Search for the cell housing the specified text and yield its (x, y) center coordinate. 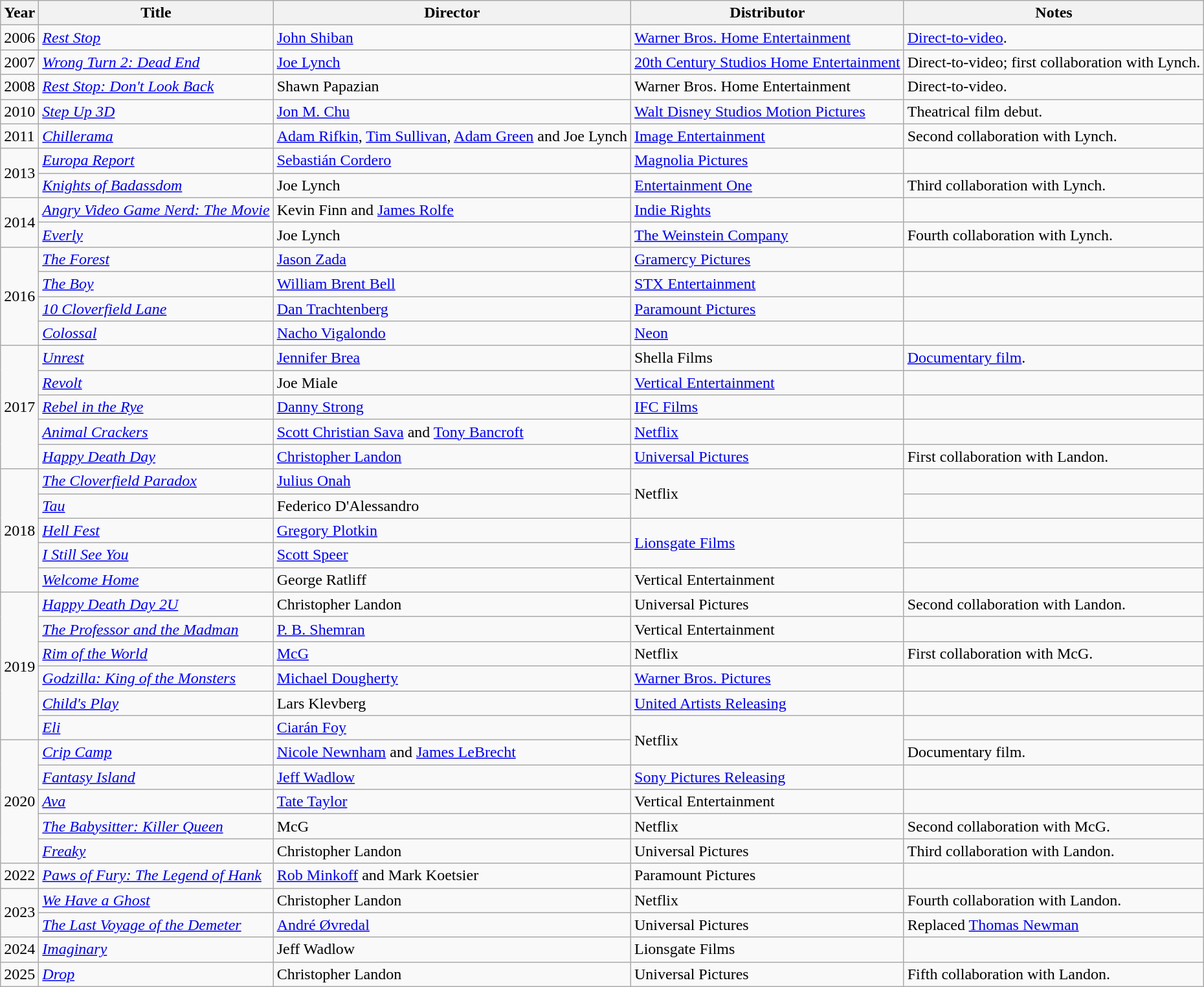
Shawn Papazian (452, 87)
Scott Christian Sava and Tony Bancroft (452, 432)
STX Entertainment (768, 284)
United Artists Releasing (768, 703)
Rim of the World (156, 653)
Federico D'Alessandro (452, 506)
The Boy (156, 284)
2025 (19, 974)
Ciarán Foy (452, 728)
Sebastián Cordero (452, 161)
Director (452, 13)
John Shiban (452, 38)
Neon (768, 334)
Rest Stop (156, 38)
Magnolia Pictures (768, 161)
Shella Films (768, 358)
Happy Death Day (156, 457)
Tau (156, 506)
Chillerama (156, 136)
Third collaboration with Landon. (1054, 851)
Replaced Thomas Newman (1054, 925)
William Brent Bell (452, 284)
Distributor (768, 13)
2013 (19, 173)
Second collaboration with Lynch. (1054, 136)
We Have a Ghost (156, 900)
2019 (19, 666)
2022 (19, 876)
Indie Rights (768, 210)
The Weinstein Company (768, 234)
2011 (19, 136)
Everly (156, 234)
Fantasy Island (156, 777)
Child's Play (156, 703)
The Forest (156, 259)
The Cloverfield Paradox (156, 481)
2024 (19, 949)
Direct-to-video; first collaboration with Lynch. (1054, 62)
Wrong Turn 2: Dead End (156, 62)
Title (156, 13)
Ava (156, 802)
2018 (19, 530)
First collaboration with McG. (1054, 653)
Rob Minkoff and Mark Koetsier (452, 876)
The Professor and the Madman (156, 629)
Theatrical film debut. (1054, 111)
Rest Stop: Don't Look Back (156, 87)
Jennifer Brea (452, 358)
Danny Strong (452, 407)
2006 (19, 38)
Angry Video Game Nerd: The Movie (156, 210)
The Babysitter: Killer Queen (156, 826)
First collaboration with Landon. (1054, 457)
Third collaboration with Lynch. (1054, 185)
2020 (19, 802)
Animal Crackers (156, 432)
2010 (19, 111)
Adam Rifkin, Tim Sullivan, Adam Green and Joe Lynch (452, 136)
Paws of Fury: The Legend of Hank (156, 876)
The Last Voyage of the Demeter (156, 925)
Fifth collaboration with Landon. (1054, 974)
2008 (19, 87)
20th Century Studios Home Entertainment (768, 62)
Nicole Newnham and James LeBrecht (452, 753)
Michael Dougherty (452, 678)
Walt Disney Studios Motion Pictures (768, 111)
Nacho Vigalondo (452, 334)
Welcome Home (156, 580)
André Øvredal (452, 925)
Fourth collaboration with Landon. (1054, 900)
2023 (19, 913)
Jason Zada (452, 259)
2014 (19, 222)
2007 (19, 62)
Knights of Badassdom (156, 185)
Scott Speer (452, 555)
2017 (19, 407)
Year (19, 13)
Step Up 3D (156, 111)
2016 (19, 296)
Godzilla: King of the Monsters (156, 678)
Unrest (156, 358)
George Ratliff (452, 580)
Gregory Plotkin (452, 530)
Hell Fest (156, 530)
10 Cloverfield Lane (156, 309)
Entertainment One (768, 185)
Fourth collaboration with Lynch. (1054, 234)
I Still See You (156, 555)
Drop (156, 974)
Europa Report (156, 161)
Notes (1054, 13)
Happy Death Day 2U (156, 604)
Sony Pictures Releasing (768, 777)
Colossal (156, 334)
Revolt (156, 383)
Dan Trachtenberg (452, 309)
Tate Taylor (452, 802)
P. B. Shemran (452, 629)
Eli (156, 728)
Second collaboration with Landon. (1054, 604)
Kevin Finn and James Rolfe (452, 210)
Jon M. Chu (452, 111)
Rebel in the Rye (156, 407)
Crip Camp (156, 753)
Second collaboration with McG. (1054, 826)
Image Entertainment (768, 136)
Joe Miale (452, 383)
Gramercy Pictures (768, 259)
Julius Onah (452, 481)
IFC Films (768, 407)
Freaky (156, 851)
Lars Klevberg (452, 703)
Imaginary (156, 949)
Warner Bros. Pictures (768, 678)
